Pinpoint the cell where the given text exists, returning its (x, y) midpoint coordinate. 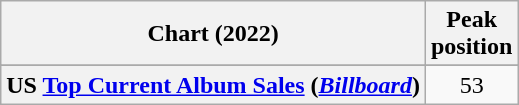
Chart (2022) (214, 34)
Peakposition (471, 34)
US Top Current Album Sales (Billboard) (214, 85)
53 (471, 85)
